Return [X, Y] of the center of cell containing provided text 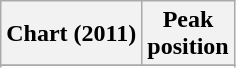
Peak position [188, 34]
Chart (2011) [72, 34]
